Identify which cell holds the provided text, then report its (X, Y) central coordinate. 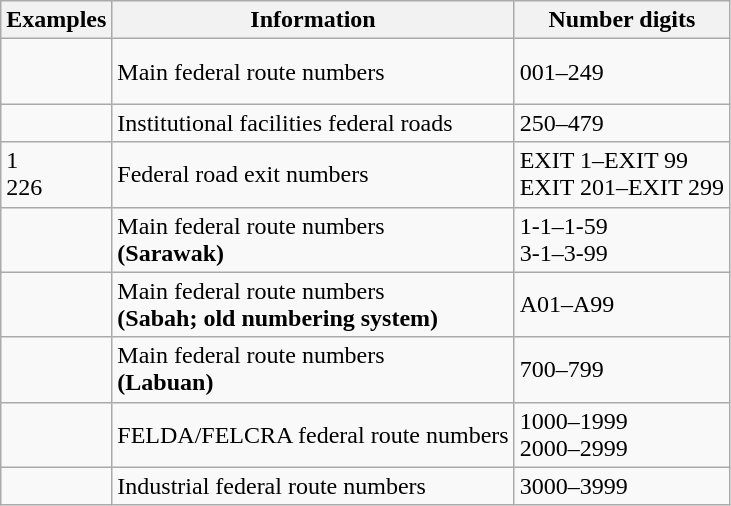
1-1–1-593-1–3-99 (622, 240)
001–249 (622, 72)
1226 (56, 174)
FELDA/FELCRA federal route numbers (313, 434)
250–479 (622, 123)
A01–A99 (622, 304)
Industrial federal route numbers (313, 486)
Main federal route numbers(Labuan) (313, 370)
Main federal route numbers (313, 72)
Federal road exit numbers (313, 174)
Main federal route numbers(Sabah; old numbering system) (313, 304)
EXIT 1–EXIT 99EXIT 201–EXIT 299 (622, 174)
Institutional facilities federal roads (313, 123)
3000–3999 (622, 486)
1000–19992000–2999 (622, 434)
Main federal route numbers(Sarawak) (313, 240)
Number digits (622, 20)
Information (313, 20)
Examples (56, 20)
700–799 (622, 370)
